Capture the cell that displays the provided text and extract its [x, y] central coordinate. 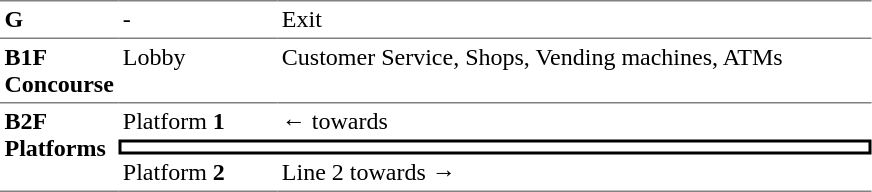
← towards [574, 122]
Line 2 towards → [574, 173]
Platform 1 [198, 122]
Customer Service, Shops, Vending machines, ATMs [574, 71]
Lobby [198, 71]
Exit [574, 19]
B2FPlatforms [59, 148]
- [198, 19]
G [59, 19]
B1FConcourse [59, 71]
Platform 2 [198, 173]
